Extract the [x, y] coordinate from the center of the cell holding the provided text.  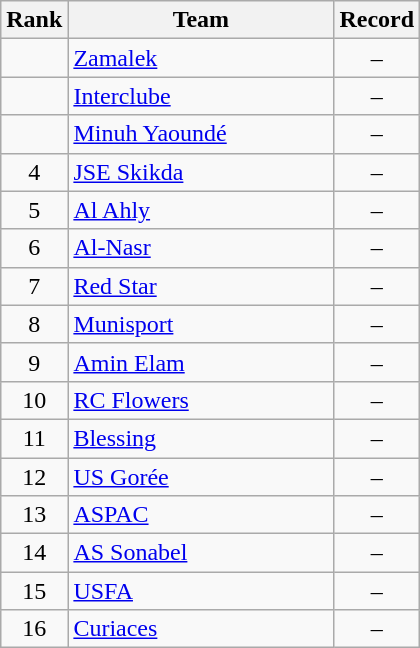
JSE Skikda [201, 172]
11 [34, 438]
9 [34, 362]
Team [201, 20]
8 [34, 324]
Curiaces [201, 629]
Rank [34, 20]
12 [34, 477]
Zamalek [201, 58]
US Gorée [201, 477]
AS Sonabel [201, 553]
7 [34, 286]
Amin Elam [201, 362]
Red Star [201, 286]
14 [34, 553]
Minuh Yaoundé [201, 134]
5 [34, 210]
Blessing [201, 438]
USFA [201, 591]
RC Flowers [201, 400]
Record [377, 20]
4 [34, 172]
13 [34, 515]
Munisport [201, 324]
Interclube [201, 96]
ASPAC [201, 515]
6 [34, 248]
10 [34, 400]
Al Ahly [201, 210]
15 [34, 591]
Al-Nasr [201, 248]
16 [34, 629]
